Find where the given text appears and provide that cell's center as (X, Y) coordinate. 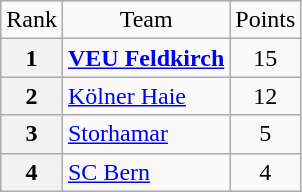
Kölner Haie (146, 96)
Points (266, 20)
3 (32, 134)
2 (32, 96)
12 (266, 96)
15 (266, 58)
Rank (32, 20)
SC Bern (146, 172)
1 (32, 58)
5 (266, 134)
VEU Feldkirch (146, 58)
Storhamar (146, 134)
Team (146, 20)
